Extract the (x, y) coordinate from the center of the cell holding the provided text.  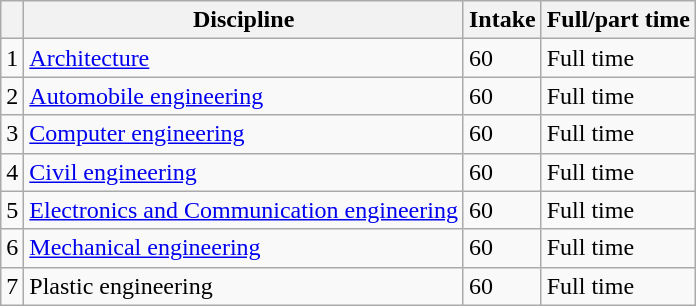
Architecture (244, 58)
2 (12, 96)
Discipline (244, 20)
7 (12, 286)
6 (12, 248)
5 (12, 210)
Automobile engineering (244, 96)
3 (12, 134)
Civil engineering (244, 172)
Electronics and Communication engineering (244, 210)
Computer engineering (244, 134)
1 (12, 58)
Full/part time (618, 20)
Mechanical engineering (244, 248)
4 (12, 172)
Intake (502, 20)
Plastic engineering (244, 286)
